Determine the (X, Y) coordinate at the center of the cell enclosing the given text.  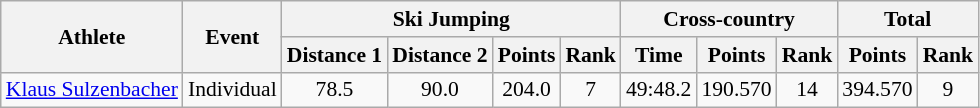
394.570 (877, 90)
Distance 2 (440, 55)
49:48.2 (658, 90)
Individual (232, 90)
Athlete (92, 36)
Ski Jumping (452, 19)
Event (232, 36)
190.570 (736, 90)
Cross-country (729, 19)
14 (808, 90)
Total (908, 19)
9 (948, 90)
Time (658, 55)
204.0 (527, 90)
Klaus Sulzenbacher (92, 90)
7 (590, 90)
90.0 (440, 90)
78.5 (334, 90)
Distance 1 (334, 55)
